For the text-containing cell, return its midpoint in [X, Y] coordinate format. 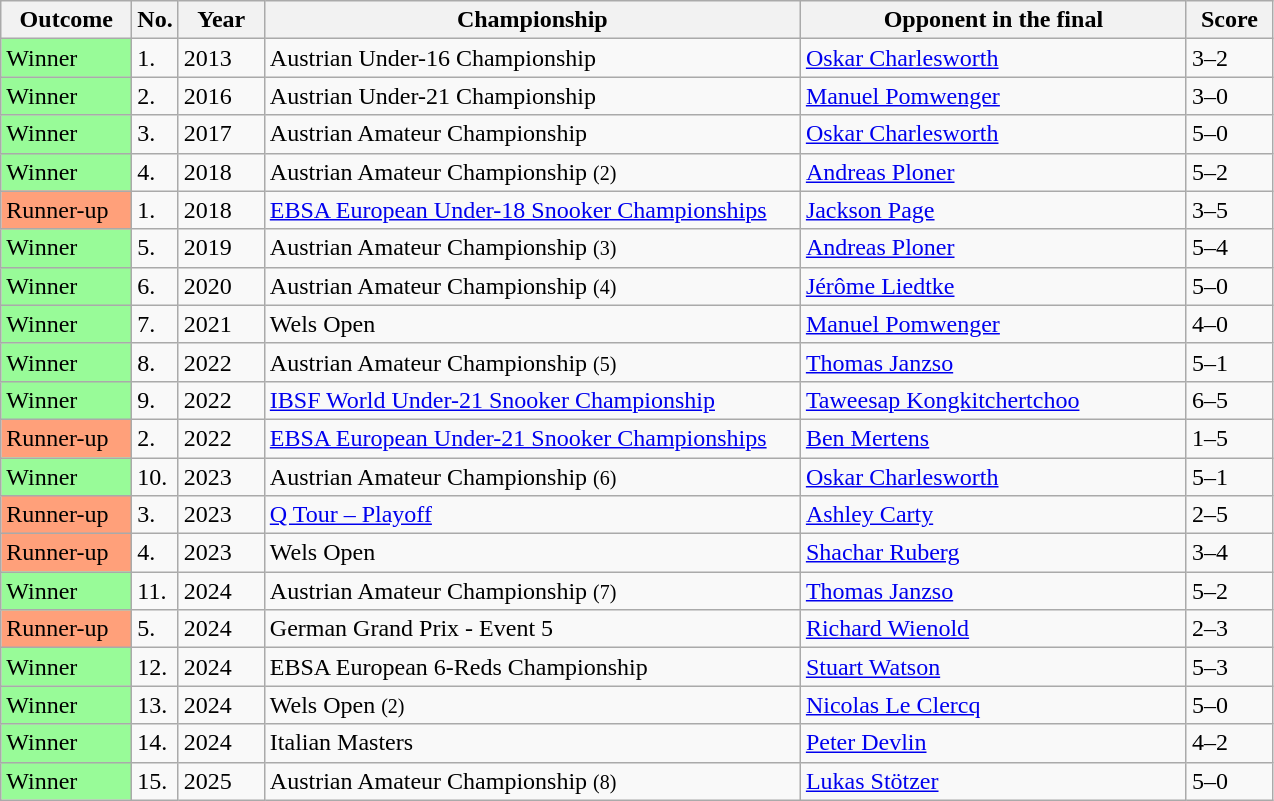
Outcome [66, 20]
10. [155, 477]
Year [221, 20]
3–5 [1229, 210]
2013 [221, 58]
2–3 [1229, 629]
Opponent in the final [993, 20]
Austrian Under-16 Championship [532, 58]
2017 [221, 134]
5–3 [1229, 667]
Nicolas Le Clercq [993, 705]
Austrian Under-21 Championship [532, 96]
Q Tour – Playoff [532, 515]
Jérôme Liedtke [993, 286]
Score [1229, 20]
Ben Mertens [993, 438]
12. [155, 667]
6–5 [1229, 400]
Taweesap Kongkitchertchoo [993, 400]
Austrian Amateur Championship (2) [532, 172]
2016 [221, 96]
9. [155, 400]
EBSA European Under-18 Snooker Championships [532, 210]
Austrian Amateur Championship (3) [532, 248]
7. [155, 324]
Italian Masters [532, 743]
Lukas Stötzer [993, 781]
Ashley Carty [993, 515]
4–0 [1229, 324]
Wels Open (2) [532, 705]
Austrian Amateur Championship [532, 134]
11. [155, 591]
2020 [221, 286]
Austrian Amateur Championship (5) [532, 362]
5–4 [1229, 248]
No. [155, 20]
1–5 [1229, 438]
Austrian Amateur Championship (7) [532, 591]
3–2 [1229, 58]
14. [155, 743]
Austrian Amateur Championship (8) [532, 781]
Jackson Page [993, 210]
2021 [221, 324]
6. [155, 286]
Austrian Amateur Championship (6) [532, 477]
Shachar Ruberg [993, 553]
4–2 [1229, 743]
Austrian Amateur Championship (4) [532, 286]
13. [155, 705]
8. [155, 362]
Richard Wienold [993, 629]
German Grand Prix - Event 5 [532, 629]
3–0 [1229, 96]
Stuart Watson [993, 667]
2025 [221, 781]
Peter Devlin [993, 743]
15. [155, 781]
EBSA European Under-21 Snooker Championships [532, 438]
IBSF World Under-21 Snooker Championship [532, 400]
2019 [221, 248]
EBSA European 6-Reds Championship [532, 667]
Championship [532, 20]
2–5 [1229, 515]
3–4 [1229, 553]
